Scan for the cell matching the given text and deliver its [x, y] coordinate at center. 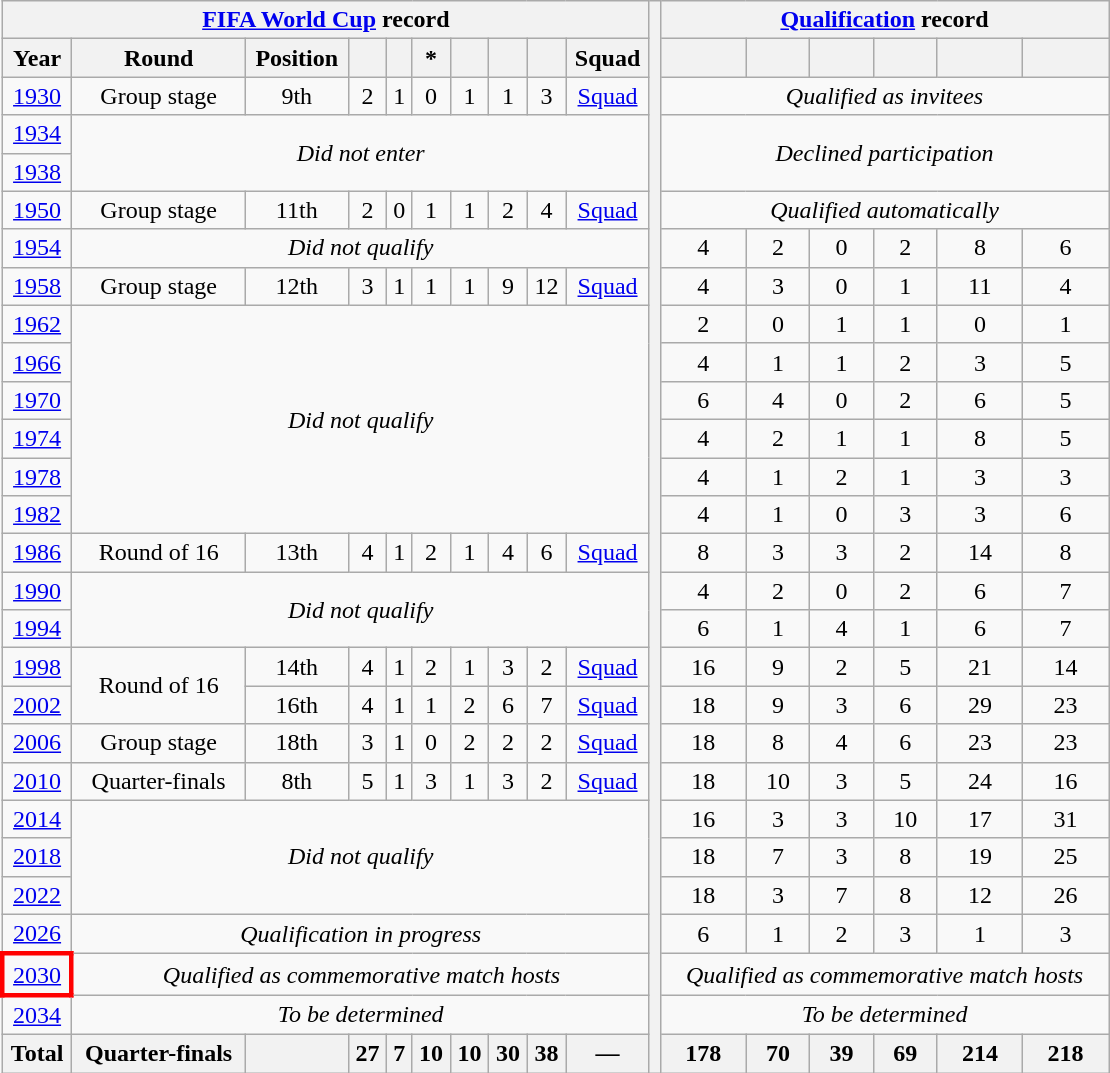
1986 [37, 553]
1982 [37, 515]
9th [296, 96]
Year [37, 58]
31 [1066, 819]
1998 [37, 667]
70 [778, 1053]
39 [842, 1053]
1978 [37, 477]
1970 [37, 400]
1994 [37, 629]
27 [367, 1053]
1954 [37, 248]
1990 [37, 591]
14th [296, 667]
38 [546, 1053]
1974 [37, 438]
218 [1066, 1053]
1958 [37, 286]
Round [158, 58]
178 [704, 1053]
Qualified as invitees [885, 96]
2034 [37, 1015]
24 [980, 781]
Qualification in progress [361, 934]
2010 [37, 781]
26 [1066, 895]
21 [980, 667]
FIFA World Cup record [326, 20]
13th [296, 553]
1966 [37, 362]
30 [508, 1053]
— [608, 1053]
2030 [37, 974]
* [431, 58]
Qualified automatically [885, 210]
8th [296, 781]
69 [905, 1053]
Position [296, 58]
17 [980, 819]
1950 [37, 210]
12th [296, 286]
2022 [37, 895]
1962 [37, 324]
Total [37, 1053]
18th [296, 743]
2018 [37, 857]
16th [296, 705]
25 [1066, 857]
11 [980, 286]
2002 [37, 705]
11th [296, 210]
Did not enter [361, 153]
1938 [37, 172]
2006 [37, 743]
2026 [37, 934]
1934 [37, 134]
2014 [37, 819]
Qualification record [885, 20]
29 [980, 705]
214 [980, 1053]
Declined participation [885, 153]
1930 [37, 96]
19 [980, 857]
